Determine the (x, y) coordinate at the center of the cell enclosing the given text.  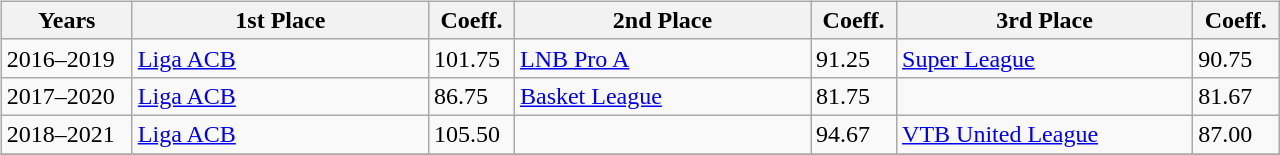
101.75 (471, 58)
2017–2020 (66, 96)
81.75 (853, 96)
90.75 (1236, 58)
105.50 (471, 134)
86.75 (471, 96)
2016–2019 (66, 58)
Super League (1045, 58)
1st Place (280, 20)
VTB United League (1045, 134)
87.00 (1236, 134)
Years (66, 20)
Basket League (662, 96)
3rd Place (1045, 20)
2nd Place (662, 20)
LNB Pro A (662, 58)
91.25 (853, 58)
81.67 (1236, 96)
2018–2021 (66, 134)
94.67 (853, 134)
